Identify which cell holds the provided text, then report its (x, y) central coordinate. 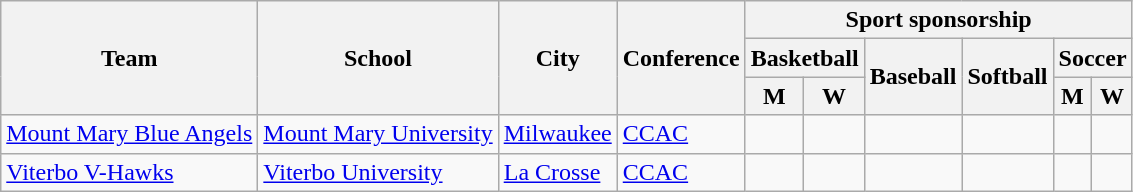
School (378, 58)
Mount Mary Blue Angels (130, 134)
Soccer (1092, 58)
Basketball (804, 58)
City (558, 58)
Conference (681, 58)
Team (130, 58)
Sport sponsorship (938, 20)
Milwaukee (558, 134)
Viterbo V-Hawks (130, 172)
Softball (1008, 77)
Baseball (913, 77)
La Crosse (558, 172)
Mount Mary University (378, 134)
Viterbo University (378, 172)
